Provide the (x, y) coordinate of the cell's center where the given text is located.  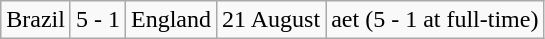
5 - 1 (98, 20)
aet (5 - 1 at full-time) (435, 20)
England (172, 20)
Brazil (36, 20)
21 August (272, 20)
